Find where the given text appears and provide that cell's center as (X, Y) coordinate. 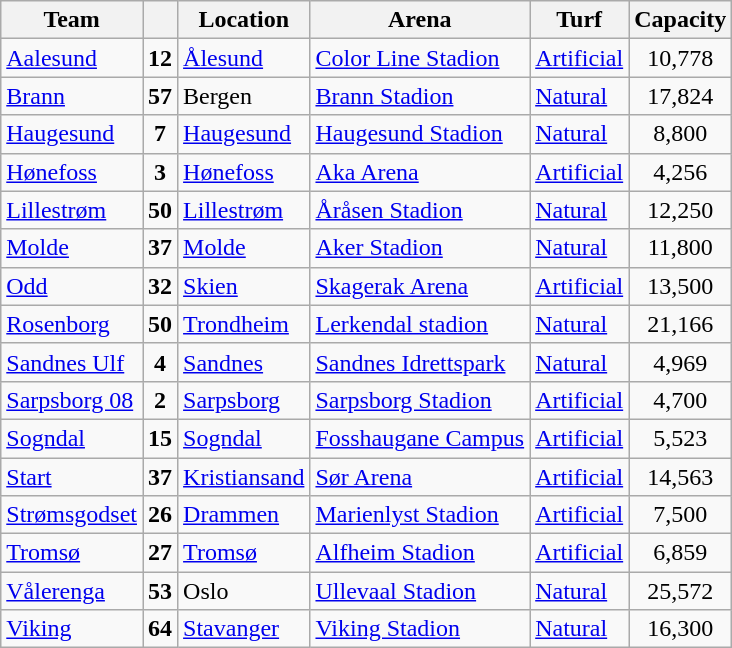
Kristiansand (244, 477)
Sarpsborg Stadion (420, 400)
4,256 (680, 172)
12,250 (680, 210)
Sarpsborg (244, 400)
14,563 (680, 477)
Fosshaugane Campus (420, 438)
Start (72, 477)
Ålesund (244, 58)
Arena (420, 20)
Skien (244, 286)
2 (160, 400)
Rosenborg (72, 324)
7 (160, 134)
Skagerak Arena (420, 286)
13,500 (680, 286)
Haugesund Stadion (420, 134)
27 (160, 553)
Sandnes (244, 362)
3 (160, 172)
21,166 (680, 324)
Location (244, 20)
26 (160, 515)
4,969 (680, 362)
8,800 (680, 134)
Brann (72, 96)
4 (160, 362)
Brann Stadion (420, 96)
Odd (72, 286)
57 (160, 96)
4,700 (680, 400)
Sandnes Ulf (72, 362)
11,800 (680, 248)
32 (160, 286)
Sandnes Idrettspark (420, 362)
6,859 (680, 553)
25,572 (680, 591)
Oslo (244, 591)
7,500 (680, 515)
Strømsgodset (72, 515)
Viking Stadion (420, 629)
Ullevaal Stadion (420, 591)
10,778 (680, 58)
53 (160, 591)
Aalesund (72, 58)
Bergen (244, 96)
Drammen (244, 515)
17,824 (680, 96)
5,523 (680, 438)
Turf (580, 20)
Sarpsborg 08 (72, 400)
Alfheim Stadion (420, 553)
Aker Stadion (420, 248)
Sør Arena (420, 477)
Stavanger (244, 629)
Color Line Stadion (420, 58)
Marienlyst Stadion (420, 515)
12 (160, 58)
16,300 (680, 629)
Capacity (680, 20)
Trondheim (244, 324)
64 (160, 629)
15 (160, 438)
Åråsen Stadion (420, 210)
Aka Arena (420, 172)
Vålerenga (72, 591)
Lerkendal stadion (420, 324)
Viking (72, 629)
Team (72, 20)
